Detect which cell encompasses the target text, then output its [x, y] center coordinate. 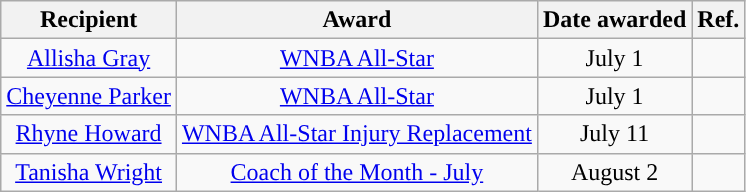
July 11 [614, 134]
Award [356, 20]
Coach of the Month - July [356, 172]
Tanisha Wright [89, 172]
August 2 [614, 172]
Cheyenne Parker [89, 96]
Date awarded [614, 20]
WNBA All-Star Injury Replacement [356, 134]
Recipient [89, 20]
Rhyne Howard [89, 134]
Allisha Gray [89, 58]
Ref. [718, 20]
